Extract the (X, Y) coordinate from the center of the cell holding the provided text.  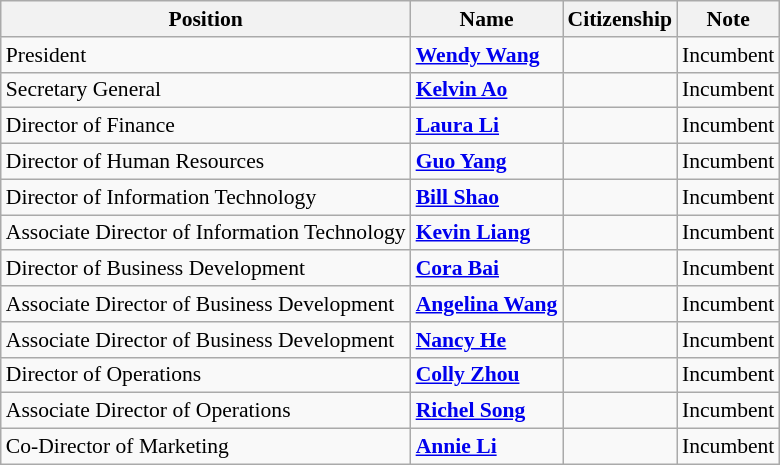
Co-Director of Marketing (206, 447)
Secretary General (206, 90)
Director of Business Development (206, 269)
Richel Song (487, 411)
Nancy He (487, 340)
Citizenship (619, 19)
Name (487, 19)
Associate Director of Operations (206, 411)
Director of Finance (206, 126)
Guo Yang (487, 162)
Laura Li (487, 126)
Director of Information Technology (206, 197)
Kevin Liang (487, 233)
Bill Shao (487, 197)
Kelvin Ao (487, 90)
Cora Bai (487, 269)
Director of Human Resources (206, 162)
Director of Operations (206, 375)
Note (728, 19)
Annie Li (487, 447)
President (206, 55)
Position (206, 19)
Wendy Wang (487, 55)
Colly Zhou (487, 375)
Associate Director of Information Technology (206, 233)
Angelina Wang (487, 304)
